Capture the cell that displays the provided text and extract its [x, y] central coordinate. 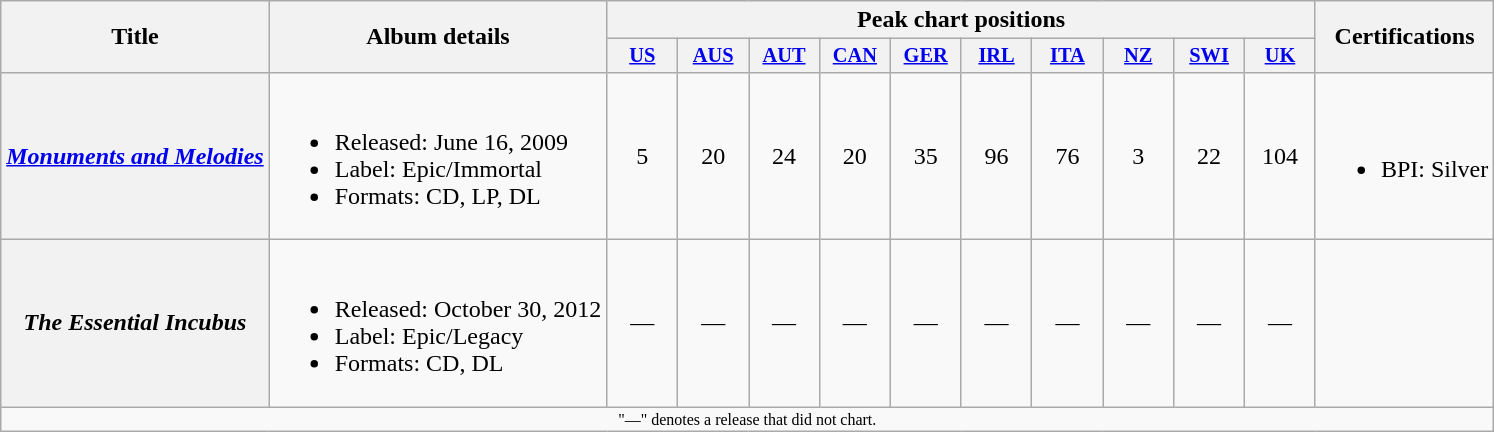
3 [1138, 156]
5 [642, 156]
BPI: Silver [1404, 156]
Monuments and Melodies [135, 156]
22 [1210, 156]
The Essential Incubus [135, 324]
Peak chart positions [962, 20]
ITA [1068, 56]
104 [1280, 156]
US [642, 56]
GER [926, 56]
IRL [996, 56]
35 [926, 156]
CAN [854, 56]
76 [1068, 156]
Certifications [1404, 37]
"—" denotes a release that did not chart. [748, 419]
Title [135, 37]
SWI [1210, 56]
NZ [1138, 56]
24 [784, 156]
AUT [784, 56]
UK [1280, 56]
AUS [714, 56]
Album details [438, 37]
Released: October 30, 2012Label: Epic/LegacyFormats: CD, DL [438, 324]
96 [996, 156]
Released: June 16, 2009Label: Epic/ImmortalFormats: CD, LP, DL [438, 156]
